Output the (x, y) coordinate of the center of the cell containing the given text.  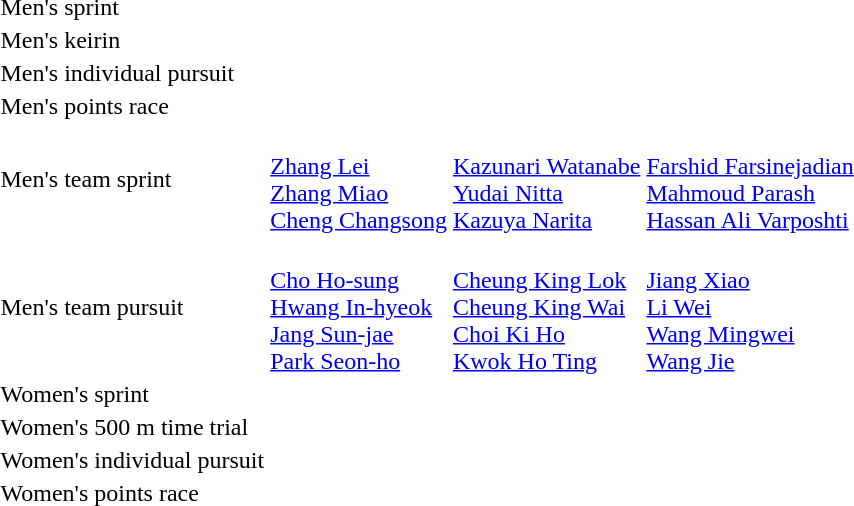
Cho Ho-sungHwang In-hyeokJang Sun-jaePark Seon-ho (359, 307)
Cheung King LokCheung King WaiChoi Ki HoKwok Ho Ting (546, 307)
Zhang LeiZhang MiaoCheng Changsong (359, 180)
Kazunari WatanabeYudai NittaKazuya Narita (546, 180)
